Determine the [X, Y] coordinate at the center of the cell enclosing the given text.  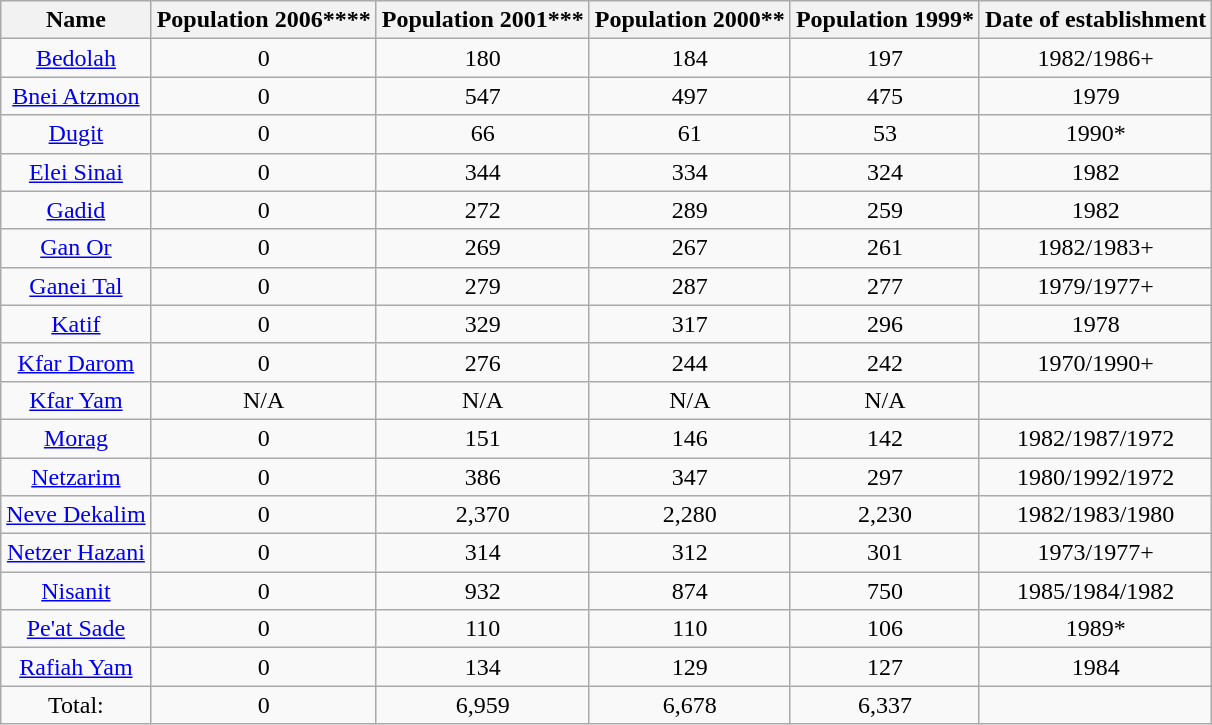
874 [690, 591]
1982/1987/1972 [1095, 438]
279 [482, 286]
297 [884, 477]
134 [482, 667]
1982/1983/1980 [1095, 515]
344 [482, 172]
197 [884, 58]
259 [884, 210]
261 [884, 248]
Gan Or [76, 248]
1979 [1095, 96]
317 [690, 324]
314 [482, 553]
276 [482, 362]
Population 2001*** [482, 20]
1979/1977+ [1095, 286]
Kfar Darom [76, 362]
334 [690, 172]
142 [884, 438]
Gadid [76, 210]
106 [884, 629]
244 [690, 362]
6,678 [690, 705]
151 [482, 438]
Bnei Atzmon [76, 96]
Total: [76, 705]
Netzer Hazani [76, 553]
Pe'at Sade [76, 629]
269 [482, 248]
1989* [1095, 629]
1973/1977+ [1095, 553]
Netzarim [76, 477]
Dugit [76, 134]
Rafiah Yam [76, 667]
329 [482, 324]
Bedolah [76, 58]
475 [884, 96]
2,370 [482, 515]
932 [482, 591]
347 [690, 477]
324 [884, 172]
Katif [76, 324]
6,337 [884, 705]
66 [482, 134]
180 [482, 58]
Population 2000** [690, 20]
312 [690, 553]
53 [884, 134]
1980/1992/1972 [1095, 477]
1990* [1095, 134]
267 [690, 248]
1982/1986+ [1095, 58]
386 [482, 477]
127 [884, 667]
Kfar Yam [76, 400]
Ganei Tal [76, 286]
1978 [1095, 324]
Name [76, 20]
289 [690, 210]
1984 [1095, 667]
1985/1984/1982 [1095, 591]
Morag [76, 438]
2,280 [690, 515]
Elei Sinai [76, 172]
1982/1983+ [1095, 248]
6,959 [482, 705]
497 [690, 96]
129 [690, 667]
Neve Dekalim [76, 515]
Population 1999* [884, 20]
547 [482, 96]
184 [690, 58]
Population 2006**** [264, 20]
296 [884, 324]
277 [884, 286]
1970/1990+ [1095, 362]
750 [884, 591]
Date of establishment [1095, 20]
242 [884, 362]
146 [690, 438]
2,230 [884, 515]
301 [884, 553]
287 [690, 286]
272 [482, 210]
61 [690, 134]
Nisanit [76, 591]
